Return the [x, y] coordinate for the center point of the cell that contains the specified text.  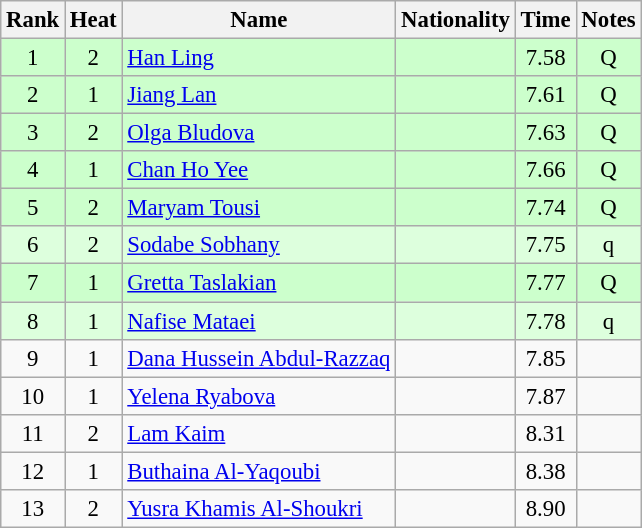
Nationality [456, 20]
Heat [94, 20]
Yusra Khamis Al-Shoukri [259, 509]
Maryam Tousi [259, 208]
Gretta Taslakian [259, 283]
Time [546, 20]
Jiang Lan [259, 95]
7.74 [546, 208]
11 [33, 433]
Lam Kaim [259, 433]
8.38 [546, 471]
8 [33, 321]
7 [33, 283]
7.75 [546, 245]
7.58 [546, 58]
7.78 [546, 321]
Yelena Ryabova [259, 396]
7.63 [546, 133]
7.66 [546, 170]
Rank [33, 20]
Name [259, 20]
9 [33, 358]
Olga Bludova [259, 133]
12 [33, 471]
6 [33, 245]
4 [33, 170]
Han Ling [259, 58]
3 [33, 133]
Notes [608, 20]
8.90 [546, 509]
7.87 [546, 396]
10 [33, 396]
13 [33, 509]
7.85 [546, 358]
5 [33, 208]
Dana Hussein Abdul-Razzaq [259, 358]
7.77 [546, 283]
Buthaina Al-Yaqoubi [259, 471]
Nafise Mataei [259, 321]
7.61 [546, 95]
Sodabe Sobhany [259, 245]
Chan Ho Yee [259, 170]
8.31 [546, 433]
